Return the (X, Y) coordinate for the center point of the cell that contains the specified text.  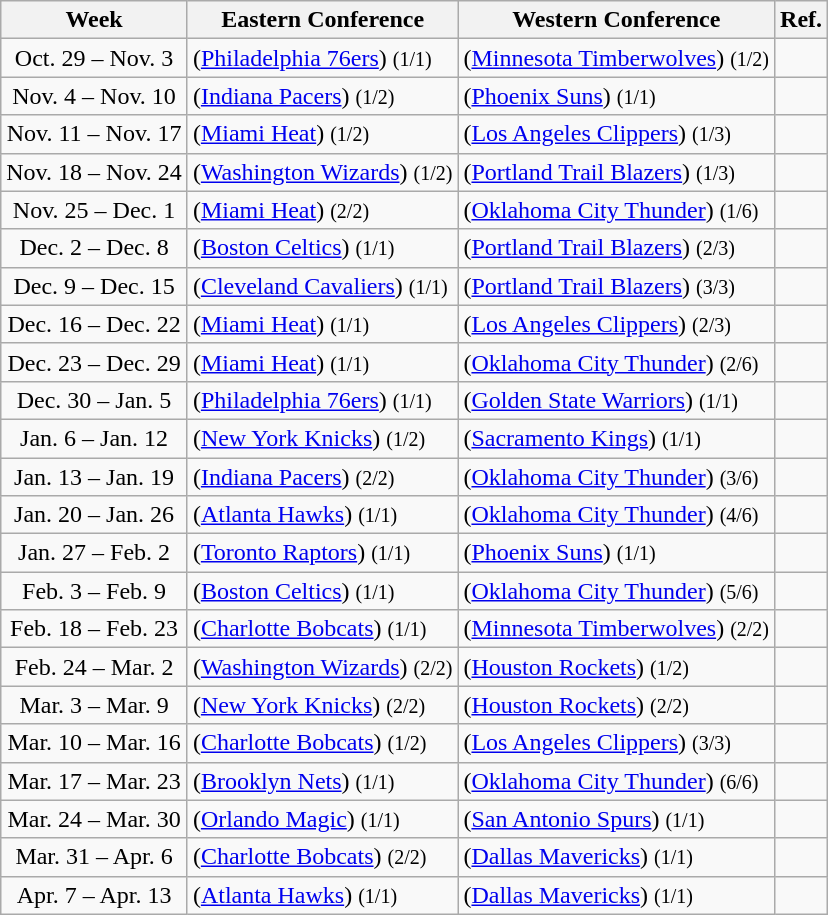
(Washington Wizards) (1/2) (322, 172)
Nov. 11 – Nov. 17 (94, 134)
(Golden State Warriors) (1/1) (616, 400)
Dec. 16 – Dec. 22 (94, 324)
(Los Angeles Clippers) (1/3) (616, 134)
Nov. 4 – Nov. 10 (94, 96)
Week (94, 20)
Mar. 24 – Mar. 30 (94, 819)
Jan. 27 – Feb. 2 (94, 553)
Dec. 30 – Jan. 5 (94, 400)
(Charlotte Bobcats) (1/1) (322, 629)
(Oklahoma City Thunder) (6/6) (616, 781)
Feb. 18 – Feb. 23 (94, 629)
(San Antonio Spurs) (1/1) (616, 819)
Mar. 3 – Mar. 9 (94, 705)
Dec. 2 – Dec. 8 (94, 248)
(Portland Trail Blazers) (1/3) (616, 172)
Jan. 6 – Jan. 12 (94, 438)
Ref. (802, 20)
Jan. 20 – Jan. 26 (94, 515)
Eastern Conference (322, 20)
(Washington Wizards) (2/2) (322, 667)
(Oklahoma City Thunder) (2/6) (616, 362)
Western Conference (616, 20)
(Oklahoma City Thunder) (5/6) (616, 591)
(Minnesota Timberwolves) (1/2) (616, 58)
Dec. 9 – Dec. 15 (94, 286)
Jan. 13 – Jan. 19 (94, 477)
(New York Knicks) (1/2) (322, 438)
Feb. 3 – Feb. 9 (94, 591)
(Indiana Pacers) (2/2) (322, 477)
Nov. 18 – Nov. 24 (94, 172)
(Toronto Raptors) (1/1) (322, 553)
(Miami Heat) (1/2) (322, 134)
Dec. 23 – Dec. 29 (94, 362)
(Charlotte Bobcats) (1/2) (322, 743)
Apr. 7 – Apr. 13 (94, 895)
Mar. 31 – Apr. 6 (94, 857)
(Indiana Pacers) (1/2) (322, 96)
(Houston Rockets) (2/2) (616, 705)
Mar. 17 – Mar. 23 (94, 781)
(Oklahoma City Thunder) (3/6) (616, 477)
(New York Knicks) (2/2) (322, 705)
(Los Angeles Clippers) (2/3) (616, 324)
(Portland Trail Blazers) (2/3) (616, 248)
(Minnesota Timberwolves) (2/2) (616, 629)
(Brooklyn Nets) (1/1) (322, 781)
(Sacramento Kings) (1/1) (616, 438)
(Oklahoma City Thunder) (1/6) (616, 210)
(Orlando Magic) (1/1) (322, 819)
(Charlotte Bobcats) (2/2) (322, 857)
Feb. 24 – Mar. 2 (94, 667)
(Portland Trail Blazers) (3/3) (616, 286)
Oct. 29 – Nov. 3 (94, 58)
Nov. 25 – Dec. 1 (94, 210)
(Los Angeles Clippers) (3/3) (616, 743)
(Miami Heat) (2/2) (322, 210)
(Houston Rockets) (1/2) (616, 667)
Mar. 10 – Mar. 16 (94, 743)
(Cleveland Cavaliers) (1/1) (322, 286)
(Oklahoma City Thunder) (4/6) (616, 515)
